Scan for the cell matching the given text and deliver its [x, y] coordinate at center. 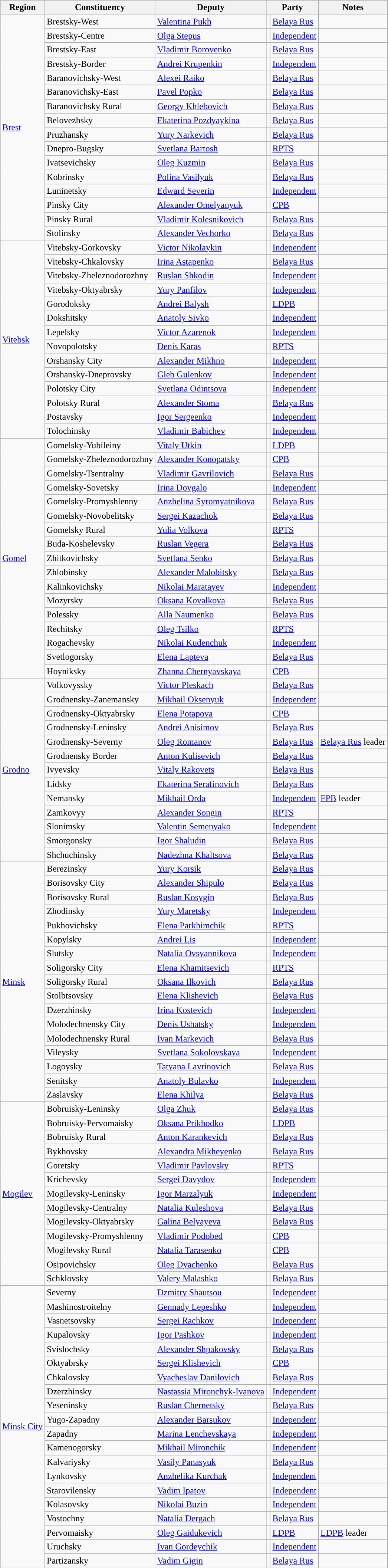
Svetlana Sokolovskaya [211, 1052]
Vadim Ipatov [211, 1490]
Nadezhna Khaltsova [211, 854]
Zhitkovichsky [100, 558]
Polotsky Rural [100, 403]
Nastassia Mironchyk-Ivanova [211, 1391]
Mikhail Mironchik [211, 1448]
Elena Parkhimchik [211, 925]
Pruzhansky [100, 134]
Kalinkovichsky [100, 586]
Anton Kulisevich [211, 756]
Lynkovsky [100, 1476]
Ruslan Shkodin [211, 276]
Oksana Prikhodko [211, 1123]
Alexander Malobitsky [211, 572]
Natalia Ovsyannikova [211, 954]
Constituency [100, 7]
Irina Kostevich [211, 1010]
Severny [100, 1292]
Marina Lenchevskaya [211, 1434]
Baranovichsky-East [100, 92]
Stolinsky [100, 233]
Irina Astapenko [211, 262]
Svetlana Bartosh [211, 148]
Brest [23, 128]
Pukhovichsky [100, 925]
Anatoly Bulavko [211, 1081]
Gomel [23, 558]
Minsk [23, 982]
Uruchsky [100, 1547]
Polina Vasilyuk [211, 177]
Sergei Klishevich [211, 1363]
Grodnensky-Oktyabrsky [100, 714]
Yury Maretsky [211, 911]
Tolochinsky [100, 431]
Svetlana Senko [211, 558]
Nemansky [100, 798]
Novopolotsky [100, 346]
Yulia Volkova [211, 530]
Soligorsky Rural [100, 982]
Irina Dovgalo [211, 488]
Pervomaisky [100, 1533]
Vladimir Borovenko [211, 50]
Grodnensky-Zanemansky [100, 699]
Mogilevsky-Oktyabrsky [100, 1222]
Igor Marzalyuk [211, 1194]
Belaya Rus leader [353, 742]
Brestsky-Centre [100, 36]
Vitebsky-Chkalovsky [100, 262]
Oksana Ilkovich [211, 982]
Grodnensky-Leninsky [100, 728]
Yeseninsky [100, 1405]
Vitebsky-Zheleznodorozhny [100, 276]
Gomelsky-Promyshlenny [100, 502]
Svetlogorsky [100, 657]
Nikolai Maratayev [211, 586]
Natalia Tarasenko [211, 1250]
Alexander Songin [211, 812]
Bobruisky-Leninsky [100, 1109]
Zaslavsky [100, 1095]
Starovilensky [100, 1490]
Brestsky-West [100, 22]
Ruslan Kosygin [211, 897]
Alexander Mikhno [211, 360]
Zhlobinsky [100, 572]
Andrei Lis [211, 939]
Slonimsky [100, 826]
Vileysky [100, 1052]
Alexei Raiko [211, 78]
Gorodoksky [100, 304]
Smorgonsky [100, 840]
Yury Panfilov [211, 290]
Dokshitsky [100, 318]
Zhodinsky [100, 911]
Denis Ushatsky [211, 1024]
Alexander Stoma [211, 403]
Vitaly Rakovets [211, 770]
Bobruisky Rural [100, 1137]
Vyacheslav Danilovich [211, 1377]
Edward Severin [211, 191]
Vladimir Podobed [211, 1236]
Olga Zhuk [211, 1109]
Vitaly Utkin [211, 445]
Ivyevsky [100, 770]
Vadim Gigin [211, 1561]
Party [292, 7]
Mashinostroitelny [100, 1306]
Mogilevsky Rural [100, 1250]
Hoyniksky [100, 671]
Mikhail Oksenyuk [211, 699]
Sergei Kazachok [211, 516]
Yury Narkevich [211, 134]
Vasily Panasyuk [211, 1462]
Oleg Romanov [211, 742]
Alexandra Mikheyenko [211, 1151]
Mogilevsky-Promyshlenny [100, 1236]
Alexander Barsukov [211, 1420]
Minsk City [23, 1426]
Notes [353, 7]
Igor Shaludin [211, 840]
Gomelsky Rural [100, 530]
Alexander Shipulo [211, 883]
Vasnetsovsky [100, 1321]
Valery Malashko [211, 1278]
Anzhelika Kurchak [211, 1476]
Orshansky-Dneprovsky [100, 374]
Igor Sergeenko [211, 417]
Olga Stepus [211, 36]
Polessky [100, 614]
Grodnensky Border [100, 756]
Ekaterina Serafinovich [211, 784]
Schklovsky [100, 1278]
Grodno [23, 770]
Oleg Kuzmin [211, 163]
Vladimir Babichev [211, 431]
Partizansky [100, 1561]
Gomelsky-Novobelitsky [100, 516]
Alexander Vechorko [211, 233]
Kalvariysky [100, 1462]
Mogilev [23, 1194]
Vitebsk [23, 339]
Yury Korsik [211, 869]
Borisovsky City [100, 883]
Chkalovsky [100, 1377]
Valentina Pukh [211, 22]
Vladimir Pavlovsky [211, 1165]
Goretsky [100, 1165]
Oksana Kovalkova [211, 600]
Elena Khilya [211, 1095]
Natalia Dergach [211, 1518]
Alla Naumenko [211, 614]
Slutsky [100, 954]
Volkovyssky [100, 685]
Kobrinsky [100, 177]
Luninetsky [100, 191]
Pinsky Rural [100, 219]
Alexander Shpakovsky [211, 1349]
Alexander Konopatsky [211, 459]
Zhanna Chernyavskaya [211, 671]
Valentin Semenyako [211, 826]
Svislochsky [100, 1349]
Logoysky [100, 1066]
Elena Khamitsevich [211, 968]
Buda-Koshelevsky [100, 544]
Gomelsky-Zheleznodorozhny [100, 459]
Georgy Khlebovich [211, 106]
Orshansky City [100, 360]
Zamkovyy [100, 812]
Sergei Rachkov [211, 1321]
Galina Belyayeva [211, 1222]
Vostochny [100, 1518]
Mogilevsky-Leninsky [100, 1194]
Rechitsky [100, 629]
Oktyabrsky [100, 1363]
Vitebsky-Oktyabrsky [100, 290]
Borisovsky Rural [100, 897]
Andrei Balysh [211, 304]
Berezinsky [100, 869]
Alexander Omelyanyuk [211, 205]
Ivatsevichsky [100, 163]
Ruslan Chernetsky [211, 1405]
Bobruisky-Pervomaisky [100, 1123]
Vitebsky-Gorkovsky [100, 247]
Elena Potapova [211, 714]
Natalia Kuleshova [211, 1208]
Postavsky [100, 417]
Igor Pashkov [211, 1335]
Dnepro-Bugsky [100, 148]
Lidsky [100, 784]
Gleb Gulenkov [211, 374]
Ekaterina Pozdyaykina [211, 120]
Tatyana Lavrinovich [211, 1066]
Nikolai Buzin [211, 1504]
Grodnensky-Severny [100, 742]
Polotsky City [100, 388]
Brestsky-East [100, 50]
Ivan Markevich [211, 1038]
Senitsky [100, 1081]
Victor Azarenok [211, 332]
Oleg Tsilko [211, 629]
Anatoly Sivko [211, 318]
Nikolai Kudenchuk [211, 643]
Oleg Dyachenko [211, 1264]
Gomelsky-Tsentralny [100, 473]
Region [23, 7]
Kamenogorsky [100, 1448]
LDPB leader [353, 1533]
Baranovichsky Rural [100, 106]
Vladimir Kolesnikovich [211, 219]
Andrei Krupenkin [211, 64]
Mogilevsky-Centralny [100, 1208]
Deputy [211, 7]
Gomelsky-Sovetsky [100, 488]
Pavel Popko [211, 92]
Ruslan Vegera [211, 544]
FPB leader [353, 798]
Denis Karas [211, 346]
Anton Karankevich [211, 1137]
Yugo-Zapadny [100, 1420]
Krichevsky [100, 1180]
Anzhelina Syromyatnikova [211, 502]
Mikhail Orda [211, 798]
Bykhovsky [100, 1151]
Kolasovsky [100, 1504]
Victor Nikolaykin [211, 247]
Osipovichsky [100, 1264]
Rogachevsky [100, 643]
Belovezhsky [100, 120]
Baranovichsky-West [100, 78]
Pinsky City [100, 205]
Molodechnensky Rural [100, 1038]
Zapadny [100, 1434]
Dzmitry Shautsou [211, 1292]
Victor Pleskach [211, 685]
Vladimir Gavrilovich [211, 473]
Lepelsky [100, 332]
Shchuchinsky [100, 854]
Gennady Lepeshko [211, 1306]
Mozyrsky [100, 600]
Ivan Gordeychik [211, 1547]
Svetlana Odintsova [211, 388]
Stolbtsovsky [100, 996]
Soligorsky City [100, 968]
Brestsky-Border [100, 64]
Sergei Davydov [211, 1180]
Gomelsky-Yubileiny [100, 445]
Kupalovsky [100, 1335]
Molodechnensky City [100, 1024]
Andrei Anisimov [211, 728]
Kopylsky [100, 939]
Oleg Gaidukevich [211, 1533]
Elena Lapteva [211, 657]
Elena Klishevich [211, 996]
